Find where the given text appears and provide that cell's center as [x, y] coordinate. 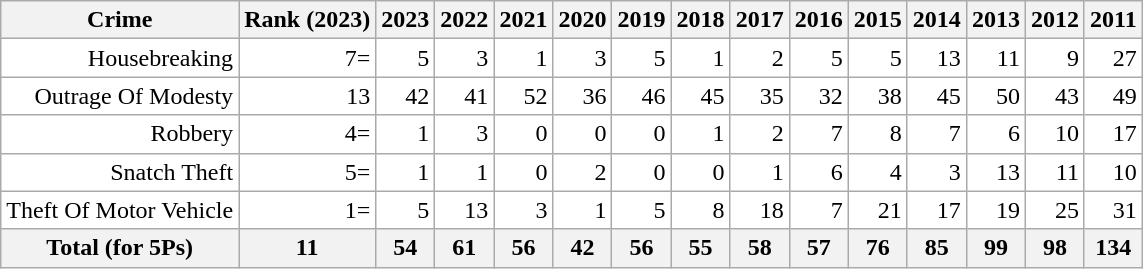
85 [936, 248]
52 [524, 96]
7= [308, 58]
49 [1113, 96]
1= [308, 210]
18 [760, 210]
61 [464, 248]
2014 [936, 20]
5= [308, 172]
2016 [818, 20]
41 [464, 96]
35 [760, 96]
2015 [878, 20]
2023 [406, 20]
54 [406, 248]
9 [1054, 58]
Total (for 5Ps) [120, 248]
21 [878, 210]
Outrage Of Modesty [120, 96]
46 [642, 96]
58 [760, 248]
76 [878, 248]
Rank (2023) [308, 20]
25 [1054, 210]
2019 [642, 20]
Crime [120, 20]
99 [996, 248]
27 [1113, 58]
98 [1054, 248]
36 [582, 96]
Robbery [120, 134]
Snatch Theft [120, 172]
Housebreaking [120, 58]
2018 [700, 20]
31 [1113, 210]
2013 [996, 20]
38 [878, 96]
43 [1054, 96]
55 [700, 248]
19 [996, 210]
4 [878, 172]
57 [818, 248]
32 [818, 96]
134 [1113, 248]
2022 [464, 20]
2011 [1113, 20]
2012 [1054, 20]
4= [308, 134]
2020 [582, 20]
Theft Of Motor Vehicle [120, 210]
2017 [760, 20]
2021 [524, 20]
50 [996, 96]
